Return [x, y] of the center of cell containing provided text 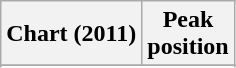
Peakposition [188, 34]
Chart (2011) [72, 34]
